Search for the cell housing the specified text and yield its [X, Y] center coordinate. 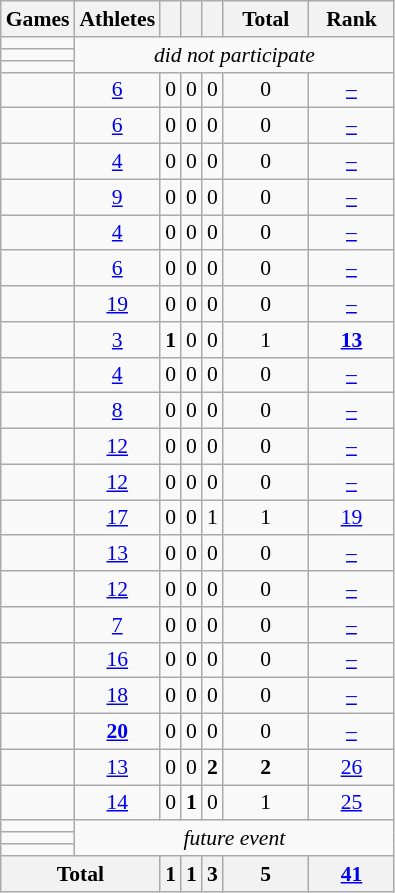
9 [117, 197]
25 [352, 803]
16 [117, 660]
5 [266, 874]
8 [117, 411]
26 [352, 767]
Games [38, 19]
20 [117, 732]
Athletes [117, 19]
17 [117, 518]
18 [117, 696]
41 [352, 874]
future event [234, 839]
did not participate [234, 55]
7 [117, 625]
14 [117, 803]
Rank [352, 19]
